Determine the [X, Y] coordinate at the center of the cell enclosing the given text.  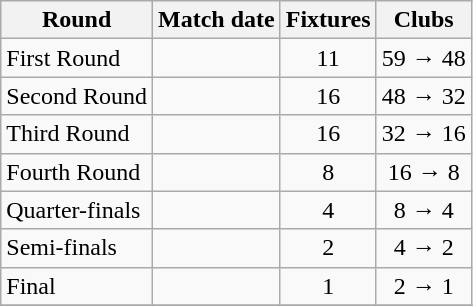
Clubs [424, 20]
2 [328, 248]
Quarter-finals [77, 210]
48 → 32 [424, 96]
1 [328, 286]
Second Round [77, 96]
8 [328, 172]
2 → 1 [424, 286]
4 [328, 210]
4 → 2 [424, 248]
Match date [216, 20]
Round [77, 20]
16 → 8 [424, 172]
Third Round [77, 134]
Fourth Round [77, 172]
11 [328, 58]
32 → 16 [424, 134]
Semi-finals [77, 248]
Fixtures [328, 20]
8 → 4 [424, 210]
Final [77, 286]
First Round [77, 58]
59 → 48 [424, 58]
